Scan for the cell matching the given text and deliver its (X, Y) coordinate at center. 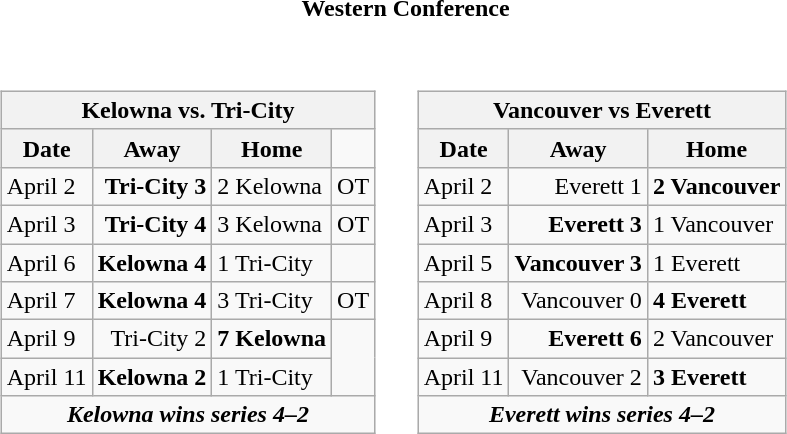
3 Tri-City (272, 301)
2 Kelowna (272, 186)
Everett 6 (578, 339)
7 Kelowna (272, 339)
April 7 (46, 301)
Everett 3 (578, 224)
4 Everett (716, 301)
Vancouver vs Everett (602, 110)
1 Vancouver (716, 224)
3 Kelowna (272, 224)
Vancouver 3 (578, 263)
1 Everett (716, 263)
Kelowna 2 (152, 377)
Everett 1 (578, 186)
Tri-City 2 (152, 339)
Tri-City 3 (152, 186)
Vancouver 0 (578, 301)
Tri-City 4 (152, 224)
Kelowna wins series 4–2 (188, 415)
3 Everett (716, 377)
Everett wins series 4–2 (602, 415)
April 8 (464, 301)
April 6 (46, 263)
Kelowna vs. Tri-City (188, 110)
April 5 (464, 263)
Vancouver 2 (578, 377)
